Return the (X, Y) coordinate for the center point of the cell that contains the specified text.  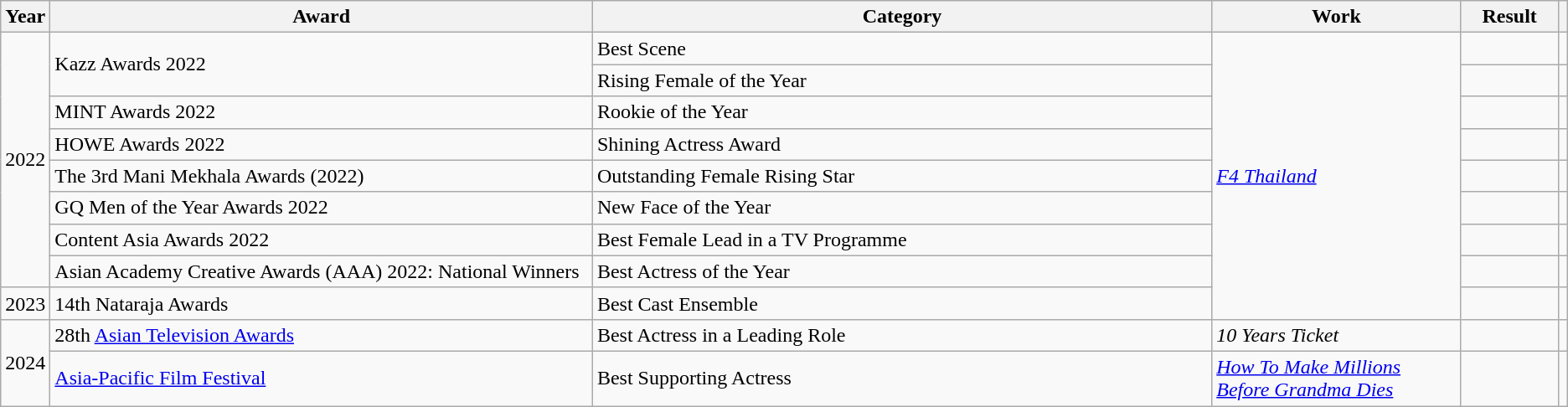
Kazz Awards 2022 (322, 64)
Outstanding Female Rising Star (901, 176)
Best Actress in a Leading Role (901, 335)
GQ Men of the Year Awards 2022 (322, 208)
Best Cast Ensemble (901, 303)
HOWE Awards 2022 (322, 144)
2022 (25, 160)
Award (322, 17)
MINT Awards 2022 (322, 112)
Rookie of the Year (901, 112)
Year (25, 17)
Content Asia Awards 2022 (322, 240)
2023 (25, 303)
Result (1509, 17)
Rising Female of the Year (901, 80)
F4 Thailand (1337, 176)
14th Nataraja Awards (322, 303)
Best Actress of the Year (901, 271)
2024 (25, 362)
New Face of the Year (901, 208)
Asia-Pacific Film Festival (322, 379)
How To Make Millions Before Grandma Dies (1337, 379)
Work (1337, 17)
Asian Academy Creative Awards (AAA) 2022: National Winners (322, 271)
Shining Actress Award (901, 144)
Category (901, 17)
Best Supporting Actress (901, 379)
10 Years Ticket (1337, 335)
Best Female Lead in a TV Programme (901, 240)
The 3rd Mani Mekhala Awards (2022) (322, 176)
28th Asian Television Awards (322, 335)
Best Scene (901, 49)
